Capture the cell that displays the provided text and extract its [X, Y] central coordinate. 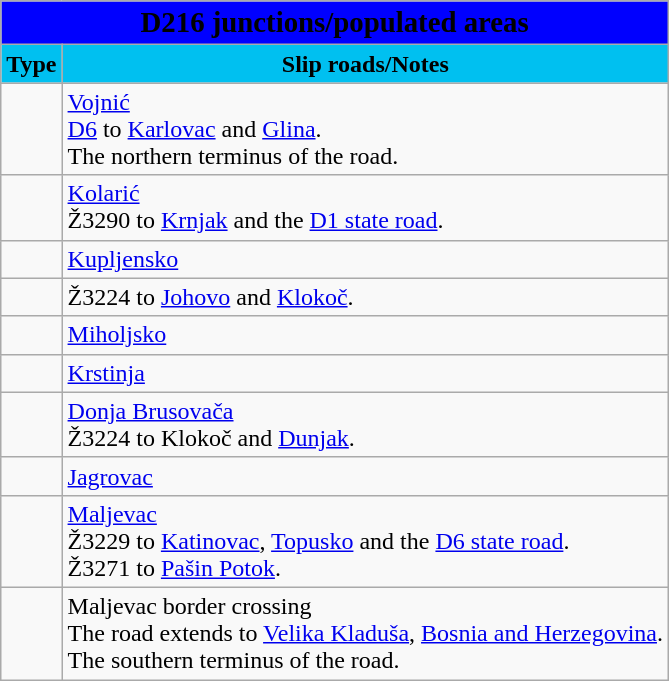
Slip roads/Notes [365, 64]
Jagrovac [365, 476]
Miholjsko [365, 335]
Donja BrusovačaŽ3224 to Klokoč and Dunjak. [365, 424]
MaljevacŽ3229 to Katinovac, Topusko and the D6 state road.Ž3271 to Pašin Potok. [365, 541]
Type [32, 64]
Ž3224 to Johovo and Klokoč. [365, 297]
KolarićŽ3290 to Krnjak and the D1 state road. [365, 208]
D216 junctions/populated areas [335, 23]
Vojnić D6 to Karlovac and Glina.The northern terminus of the road. [365, 129]
Maljevac border crossingThe road extends to Velika Kladuša, Bosnia and Herzegovina.The southern terminus of the road. [365, 633]
Kupljensko [365, 259]
Krstinja [365, 373]
